Search for the cell housing the specified text and yield its (X, Y) center coordinate. 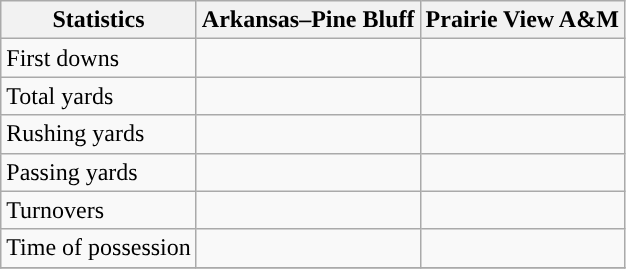
Rushing yards (99, 134)
Prairie View A&M (522, 20)
Turnovers (99, 210)
First downs (99, 58)
Arkansas–Pine Bluff (308, 20)
Total yards (99, 96)
Statistics (99, 20)
Passing yards (99, 172)
Time of possession (99, 248)
